Pinpoint the cell where the given text exists, returning its [x, y] midpoint coordinate. 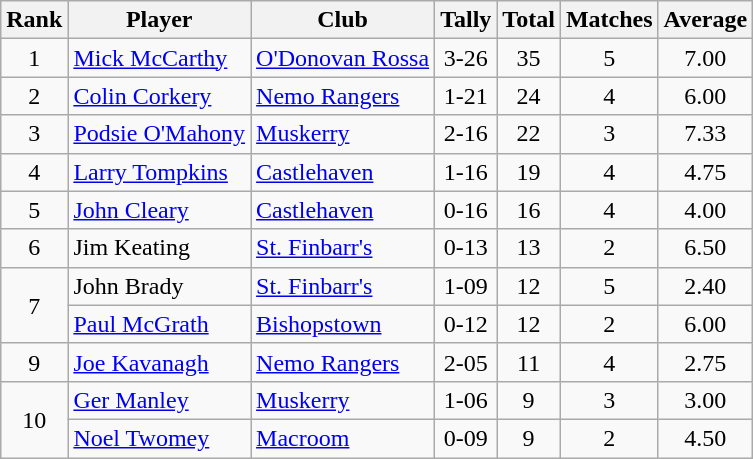
Club [343, 20]
11 [529, 362]
4.75 [706, 172]
6.50 [706, 248]
1-21 [466, 96]
0-16 [466, 210]
35 [529, 58]
1 [34, 58]
2.40 [706, 286]
Matches [609, 20]
John Brady [160, 286]
3-26 [466, 58]
Macroom [343, 438]
O'Donovan Rossa [343, 58]
3.00 [706, 400]
22 [529, 134]
1-09 [466, 286]
0-12 [466, 324]
Colin Corkery [160, 96]
4.00 [706, 210]
Jim Keating [160, 248]
Rank [34, 20]
Ger Manley [160, 400]
Tally [466, 20]
6 [34, 248]
24 [529, 96]
19 [529, 172]
7.33 [706, 134]
Podsie O'Mahony [160, 134]
16 [529, 210]
Larry Tompkins [160, 172]
10 [34, 419]
1-16 [466, 172]
13 [529, 248]
2-05 [466, 362]
Joe Kavanagh [160, 362]
7.00 [706, 58]
Paul McGrath [160, 324]
Total [529, 20]
Noel Twomey [160, 438]
0-13 [466, 248]
1-06 [466, 400]
Player [160, 20]
Average [706, 20]
Bishopstown [343, 324]
0-09 [466, 438]
Mick McCarthy [160, 58]
4.50 [706, 438]
2.75 [706, 362]
2-16 [466, 134]
7 [34, 305]
John Cleary [160, 210]
